Capture the cell that displays the provided text and extract its [X, Y] central coordinate. 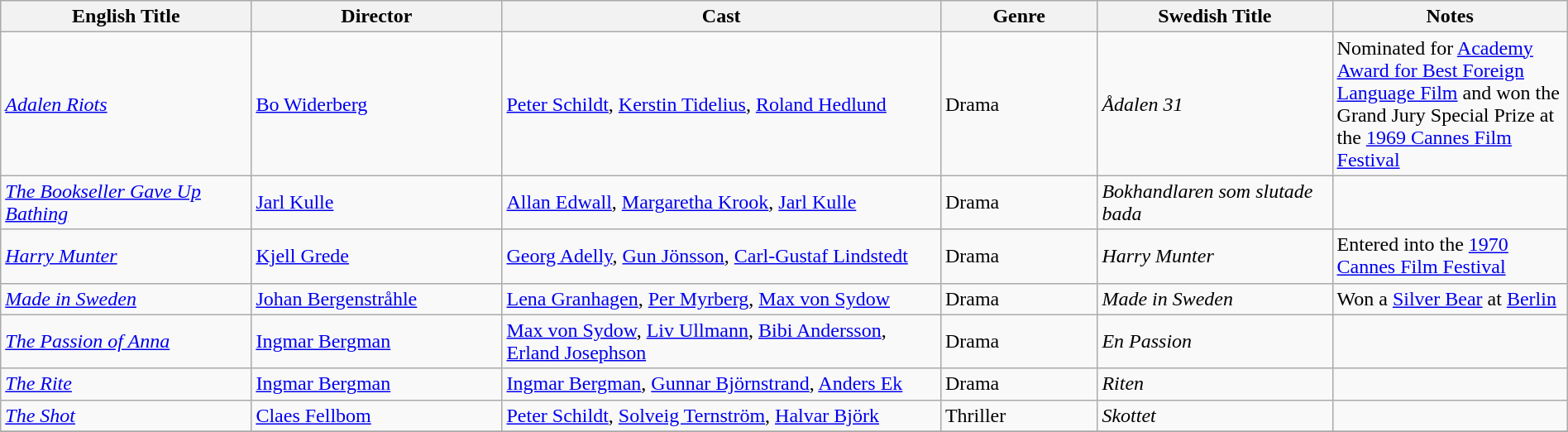
The Shot [126, 415]
Nominated for Academy Award for Best Foreign Language Film and won the Grand Jury Special Prize at the 1969 Cannes Film Festival [1450, 104]
Jarl Kulle [377, 202]
Johan Bergenstråhle [377, 299]
Claes Fellbom [377, 415]
Bokhandlaren som slutade bada [1215, 202]
Allan Edwall, Margaretha Krook, Jarl Kulle [721, 202]
Notes [1450, 17]
Riten [1215, 384]
English Title [126, 17]
Bo Widerberg [377, 104]
The Rite [126, 384]
Adalen Riots [126, 104]
Thriller [1019, 415]
Cast [721, 17]
Max von Sydow, Liv Ullmann, Bibi Andersson, Erland Josephson [721, 341]
Swedish Title [1215, 17]
Entered into the 1970 Cannes Film Festival [1450, 257]
The Passion of Anna [126, 341]
The Bookseller Gave Up Bathing [126, 202]
Georg Adelly, Gun Jönsson, Carl-Gustaf Lindstedt [721, 257]
Kjell Grede [377, 257]
Won a Silver Bear at Berlin [1450, 299]
En Passion [1215, 341]
Genre [1019, 17]
Lena Granhagen, Per Myrberg, Max von Sydow [721, 299]
Peter Schildt, Kerstin Tidelius, Roland Hedlund [721, 104]
Skottet [1215, 415]
Director [377, 17]
Ådalen 31 [1215, 104]
Peter Schildt, Solveig Ternström, Halvar Björk [721, 415]
Ingmar Bergman, Gunnar Björnstrand, Anders Ek [721, 384]
